Locate the cell with the specified text and output its [x, y] center coordinate. 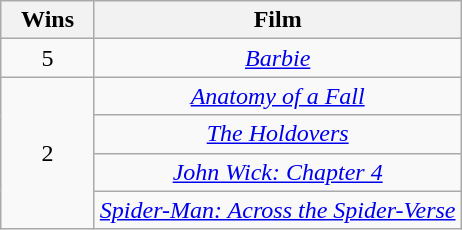
5 [48, 58]
John Wick: Chapter 4 [278, 172]
Wins [48, 20]
Film [278, 20]
2 [48, 153]
Spider-Man: Across the Spider-Verse [278, 210]
Anatomy of a Fall [278, 96]
Barbie [278, 58]
The Holdovers [278, 134]
